For the text-containing cell, return its midpoint in (X, Y) coordinate format. 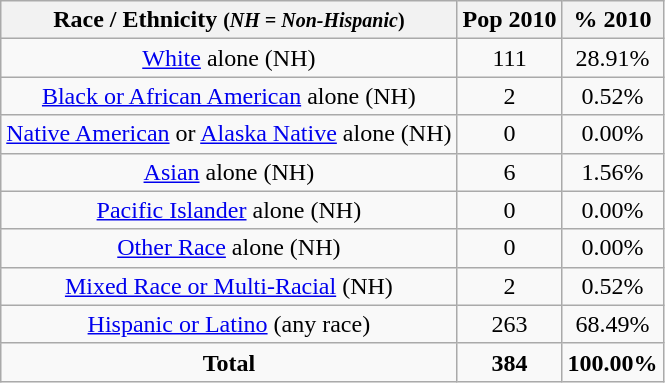
Total (229, 362)
384 (510, 362)
Race / Ethnicity (NH = Non-Hispanic) (229, 20)
111 (510, 58)
White alone (NH) (229, 58)
263 (510, 324)
1.56% (612, 172)
Mixed Race or Multi-Racial (NH) (229, 286)
Asian alone (NH) (229, 172)
68.49% (612, 324)
Hispanic or Latino (any race) (229, 324)
6 (510, 172)
% 2010 (612, 20)
Native American or Alaska Native alone (NH) (229, 134)
Other Race alone (NH) (229, 248)
100.00% (612, 362)
28.91% (612, 58)
Pop 2010 (510, 20)
Black or African American alone (NH) (229, 96)
Pacific Islander alone (NH) (229, 210)
